Scan for the cell matching the given text and deliver its (X, Y) coordinate at center. 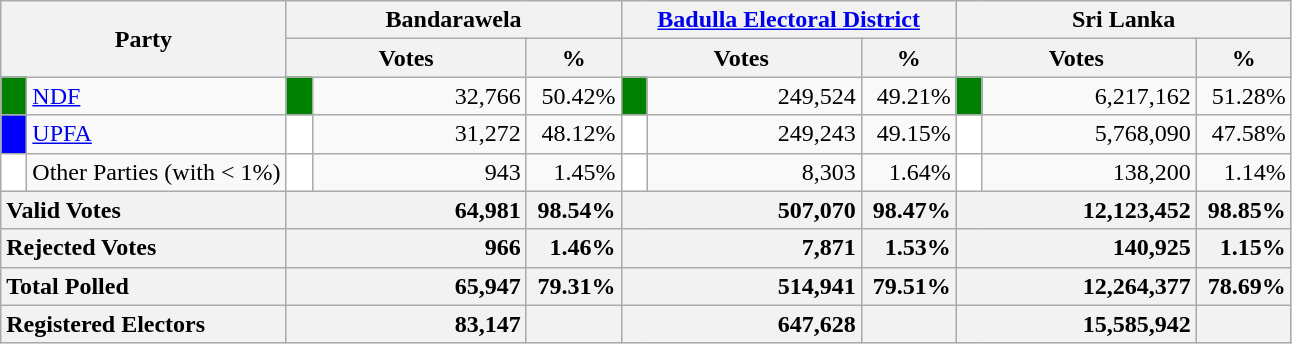
6,217,162 (1089, 96)
1.64% (908, 172)
966 (406, 248)
514,941 (741, 286)
Bandarawela (454, 20)
78.69% (1244, 286)
12,264,377 (1076, 286)
8,303 (754, 172)
943 (419, 172)
48.12% (574, 134)
647,628 (741, 324)
Sri Lanka (1124, 20)
Badulla Electoral District (788, 20)
47.58% (1244, 134)
31,272 (419, 134)
1.46% (574, 248)
249,524 (754, 96)
98.85% (1244, 210)
140,925 (1076, 248)
1.53% (908, 248)
64,981 (406, 210)
83,147 (406, 324)
79.31% (574, 286)
12,123,452 (1076, 210)
Party (144, 39)
49.15% (908, 134)
50.42% (574, 96)
5,768,090 (1089, 134)
49.21% (908, 96)
51.28% (1244, 96)
32,766 (419, 96)
79.51% (908, 286)
7,871 (741, 248)
UPFA (156, 134)
Total Polled (144, 286)
1.14% (1244, 172)
NDF (156, 96)
Registered Electors (144, 324)
Rejected Votes (144, 248)
1.45% (574, 172)
507,070 (741, 210)
98.47% (908, 210)
65,947 (406, 286)
98.54% (574, 210)
Valid Votes (144, 210)
Other Parties (with < 1%) (156, 172)
138,200 (1089, 172)
15,585,942 (1076, 324)
249,243 (754, 134)
1.15% (1244, 248)
